Scan for the cell matching the given text and deliver its (x, y) coordinate at center. 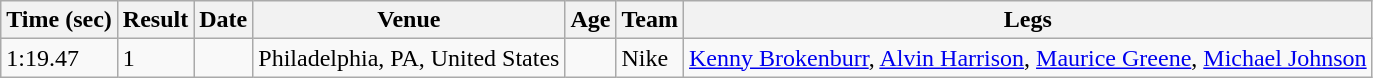
Date (224, 20)
1:19.47 (60, 58)
Kenny Brokenburr, Alvin Harrison, Maurice Greene, Michael Johnson (1028, 58)
Venue (409, 20)
Age (590, 20)
Nike (650, 58)
Legs (1028, 20)
Result (155, 20)
1 (155, 58)
Time (sec) (60, 20)
Team (650, 20)
Philadelphia, PA, United States (409, 58)
